From the cell containing the given text, extract its center point as [X, Y] coordinate. 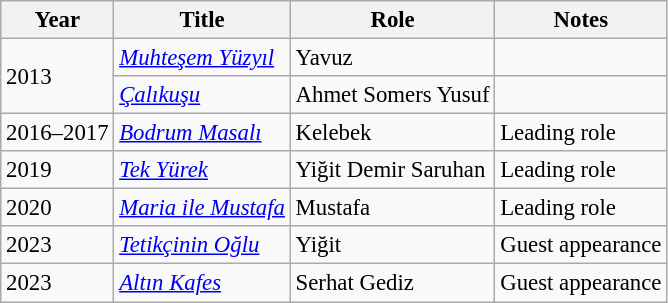
Tetikçinin Oğlu [202, 245]
Serhat Gediz [392, 283]
Yavuz [392, 58]
Ahmet Somers Yusuf [392, 95]
2020 [58, 208]
Tek Yürek [202, 170]
Maria ile Mustafa [202, 208]
2013 [58, 76]
Kelebek [392, 133]
Çalıkuşu [202, 95]
Bodrum Masalı [202, 133]
Muhteşem Yüzyıl [202, 58]
Notes [581, 20]
Title [202, 20]
Altın Kafes [202, 283]
2016–2017 [58, 133]
Mustafa [392, 208]
Yiğit Demir Saruhan [392, 170]
2019 [58, 170]
Year [58, 20]
Yiğit [392, 245]
Role [392, 20]
